Identify which cell holds the provided text, then report its (X, Y) central coordinate. 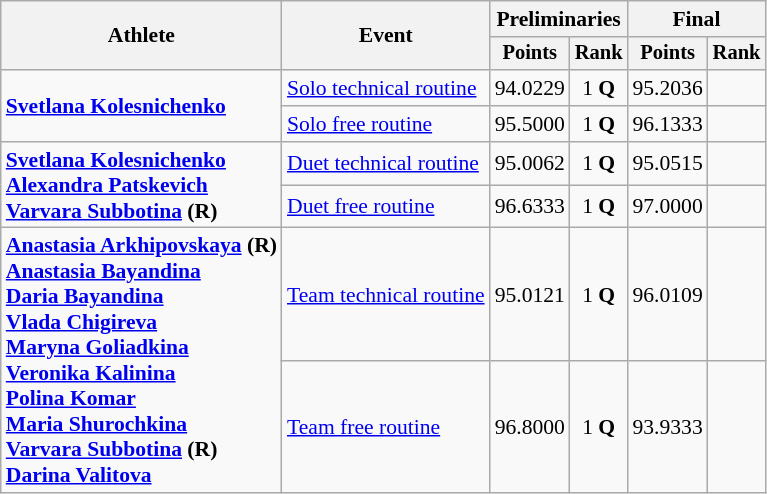
Svetlana KolesnichenkoAlexandra PatskevichVarvara Subbotina (R) (142, 186)
Svetlana Kolesnichenko (142, 106)
95.0062 (530, 164)
Preliminaries (559, 19)
93.9333 (667, 428)
96.6333 (530, 206)
95.2036 (667, 88)
97.0000 (667, 206)
96.1333 (667, 124)
95.5000 (530, 124)
96.8000 (530, 428)
95.0121 (530, 294)
Duet technical routine (386, 164)
96.0109 (667, 294)
Athlete (142, 36)
Solo technical routine (386, 88)
95.0515 (667, 164)
94.0229 (530, 88)
Event (386, 36)
Duet free routine (386, 206)
Solo free routine (386, 124)
Team technical routine (386, 294)
Team free routine (386, 428)
Final (696, 19)
